Return [X, Y] of the center of cell containing provided text 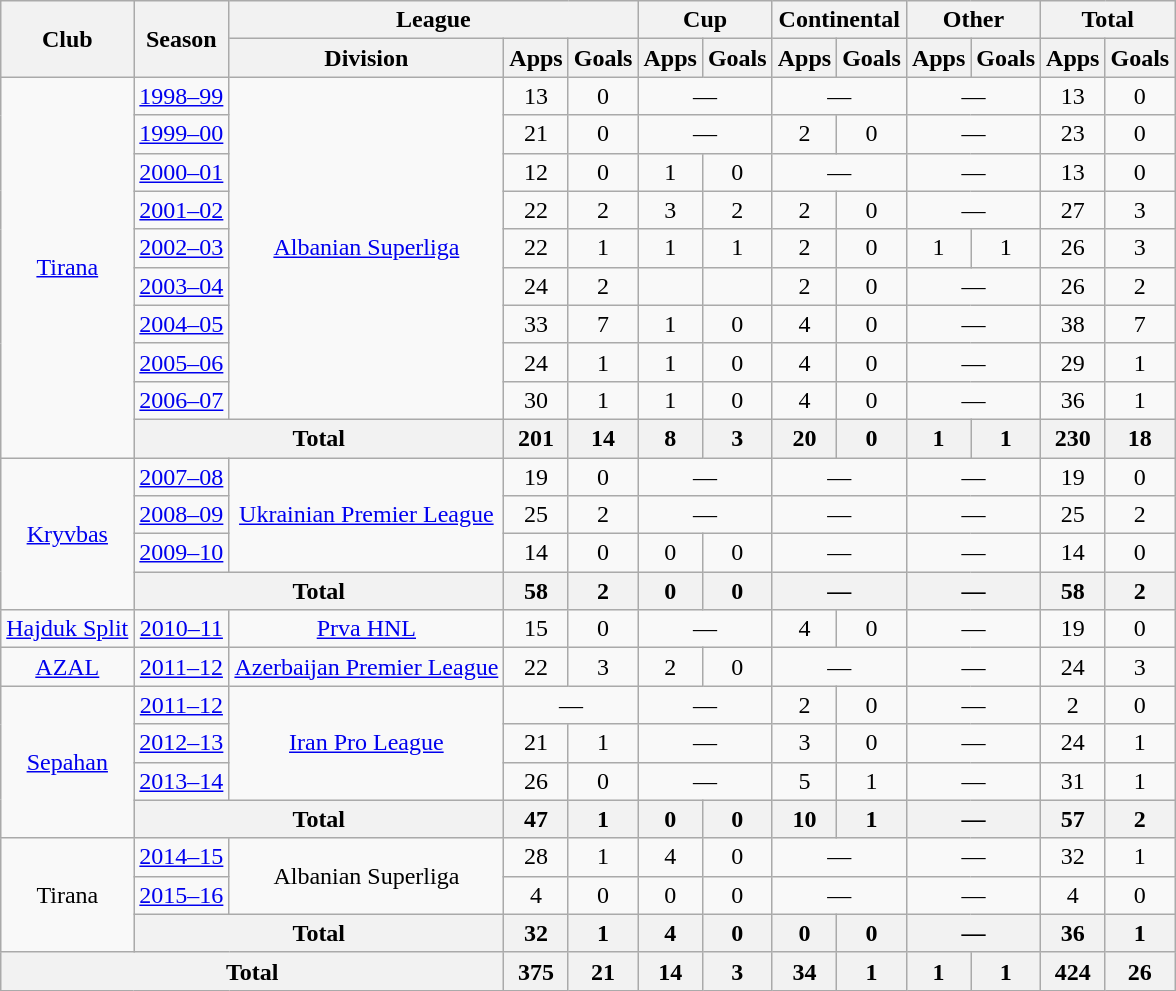
2013–14 [182, 781]
Other [973, 20]
Continental [839, 20]
Ukrainian Premier League [366, 515]
2006–07 [182, 400]
27 [1073, 210]
Iran Pro League [366, 743]
28 [536, 857]
Prva HNL [366, 629]
AZAL [68, 667]
Season [182, 39]
10 [804, 819]
29 [1073, 362]
League [434, 20]
33 [536, 324]
20 [804, 438]
23 [1073, 134]
30 [536, 400]
2012–13 [182, 743]
2003–04 [182, 286]
2008–09 [182, 515]
2000–01 [182, 172]
18 [1140, 438]
2010–11 [182, 629]
1998–99 [182, 96]
2001–02 [182, 210]
201 [536, 438]
1999–00 [182, 134]
Azerbaijan Premier League [366, 667]
375 [536, 971]
2002–03 [182, 248]
12 [536, 172]
Sepahan [68, 762]
34 [804, 971]
2007–08 [182, 477]
2015–16 [182, 895]
31 [1073, 781]
2014–15 [182, 857]
2009–10 [182, 553]
8 [670, 438]
Club [68, 39]
Kryvbas [68, 534]
2004–05 [182, 324]
47 [536, 819]
230 [1073, 438]
424 [1073, 971]
15 [536, 629]
5 [804, 781]
38 [1073, 324]
Hajduk Split [68, 629]
Cup [705, 20]
57 [1073, 819]
2005–06 [182, 362]
Division [366, 58]
